Pinpoint the cell where the given text exists, returning its (X, Y) midpoint coordinate. 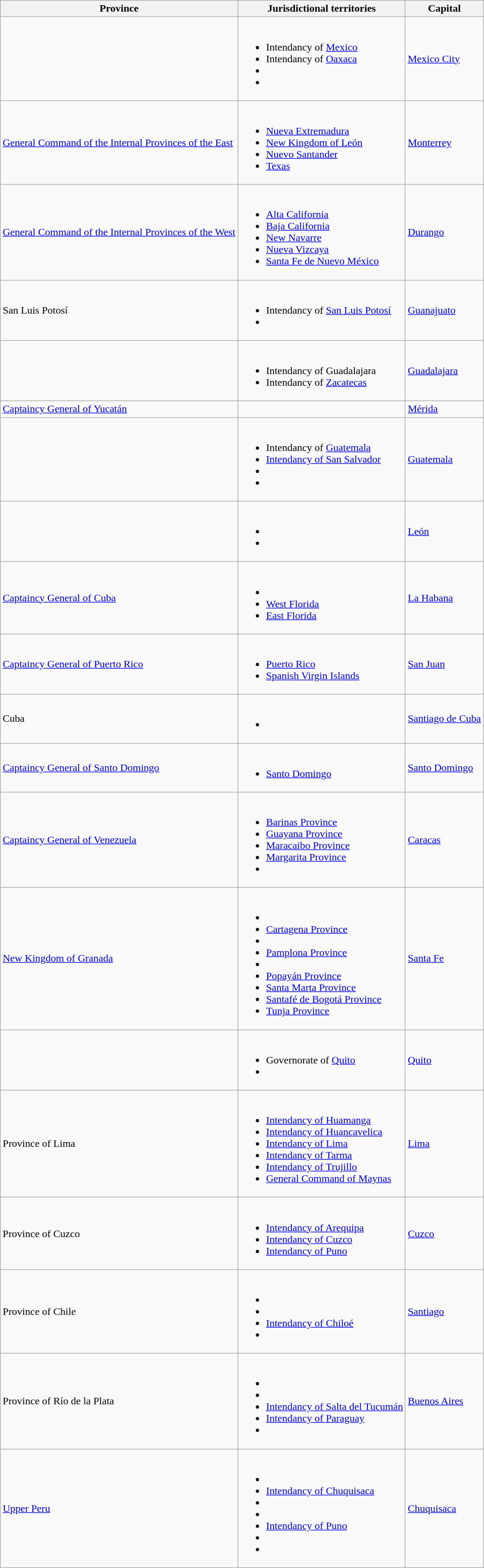
San Juan (444, 664)
Intendancy of Chiloé (322, 1311)
León (444, 531)
Governorate of Quito (322, 1060)
General Command of the Internal Provinces of the East (119, 143)
Cuba (119, 719)
Santa Fe (444, 959)
Cuzco (444, 1234)
Santiago (444, 1311)
Mérida (444, 409)
Caracas (444, 840)
General Command of the Internal Provinces of the West (119, 232)
Intendancy of San Luis Potosí (322, 310)
Intendancy of HuamangaIntendancy of HuancavelicaIntendancy of LimaIntendancy of TarmaIntendancy of TrujilloGeneral Command of Maynas (322, 1144)
Upper Peru (119, 1508)
Lima (444, 1144)
New Kingdom of Granada (119, 959)
Barinas ProvinceGuayana ProvinceMaracaibo ProvinceMargarita Province (322, 840)
Nueva ExtremaduraNew Kingdom of LeónNuevo SantanderTexas (322, 143)
Intendancy of Salta del TucumánIntendancy of Paraguay (322, 1401)
Jurisdictional territories (322, 9)
Guadalajara (444, 371)
Captaincy General of Cuba (119, 598)
Quito (444, 1060)
Intendancy of GuatemalaIntendancy of San Salvador (322, 459)
Province (119, 9)
West FloridaEast Florida (322, 598)
La Habana (444, 598)
Monterrey (444, 143)
Captaincy General of Santo Domingo (119, 767)
Province of Lima (119, 1144)
Intendancy of ChuquisacaIntendancy of Puno (322, 1508)
Mexico City (444, 59)
Chuquisaca (444, 1508)
Captaincy General of Venezuela (119, 840)
Province of Chile (119, 1311)
Province of Cuzco (119, 1234)
Captaincy General of Puerto Rico (119, 664)
San Luis Potosí (119, 310)
Captaincy General of Yucatán (119, 409)
Puerto RicoSpanish Virgin Islands (322, 664)
Intendancy of GuadalajaraIntendancy of Zacatecas (322, 371)
Intendancy of ArequipaIntendancy of CuzcoIntendancy of Puno (322, 1234)
Guatemala (444, 459)
Alta CaliforniaBaja CaliforniaNew NavarreNueva VizcayaSanta Fe de Nuevo México (322, 232)
Intendancy of MexicoIntendancy of Oaxaca (322, 59)
Province of Río de la Plata (119, 1401)
Durango (444, 232)
Guanajuato (444, 310)
Cartagena ProvincePamplona ProvincePopayán ProvinceSanta Marta ProvinceSantafé de Bogotá ProvinceTunja Province (322, 959)
Capital (444, 9)
Buenos Aires (444, 1401)
Santiago de Cuba (444, 719)
